Scan for the cell matching the given text and deliver its [x, y] coordinate at center. 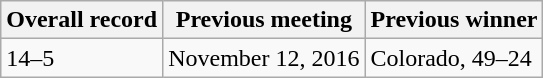
Colorado, 49–24 [454, 58]
Previous meeting [264, 20]
Overall record [82, 20]
November 12, 2016 [264, 58]
14–5 [82, 58]
Previous winner [454, 20]
